Provide the [x, y] coordinate of the cell's center where the given text is located.  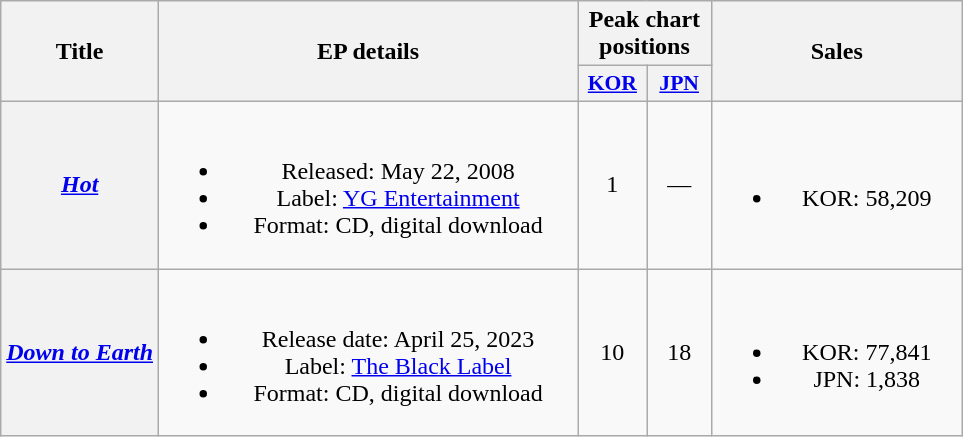
KOR: 77,841JPN: 1,838 [836, 352]
Hot [80, 184]
Peak chart positions [645, 34]
18 [679, 352]
Down to Earth [80, 352]
10 [613, 352]
KOR [613, 84]
EP details [368, 52]
Sales [836, 52]
Title [80, 52]
Released: May 22, 2008Label: YG EntertainmentFormat: CD, digital download [368, 184]
KOR: 58,209 [836, 184]
Release date: April 25, 2023Label: The Black LabelFormat: CD, digital download [368, 352]
— [679, 184]
JPN [679, 84]
1 [613, 184]
